Capture the cell that displays the provided text and extract its [x, y] central coordinate. 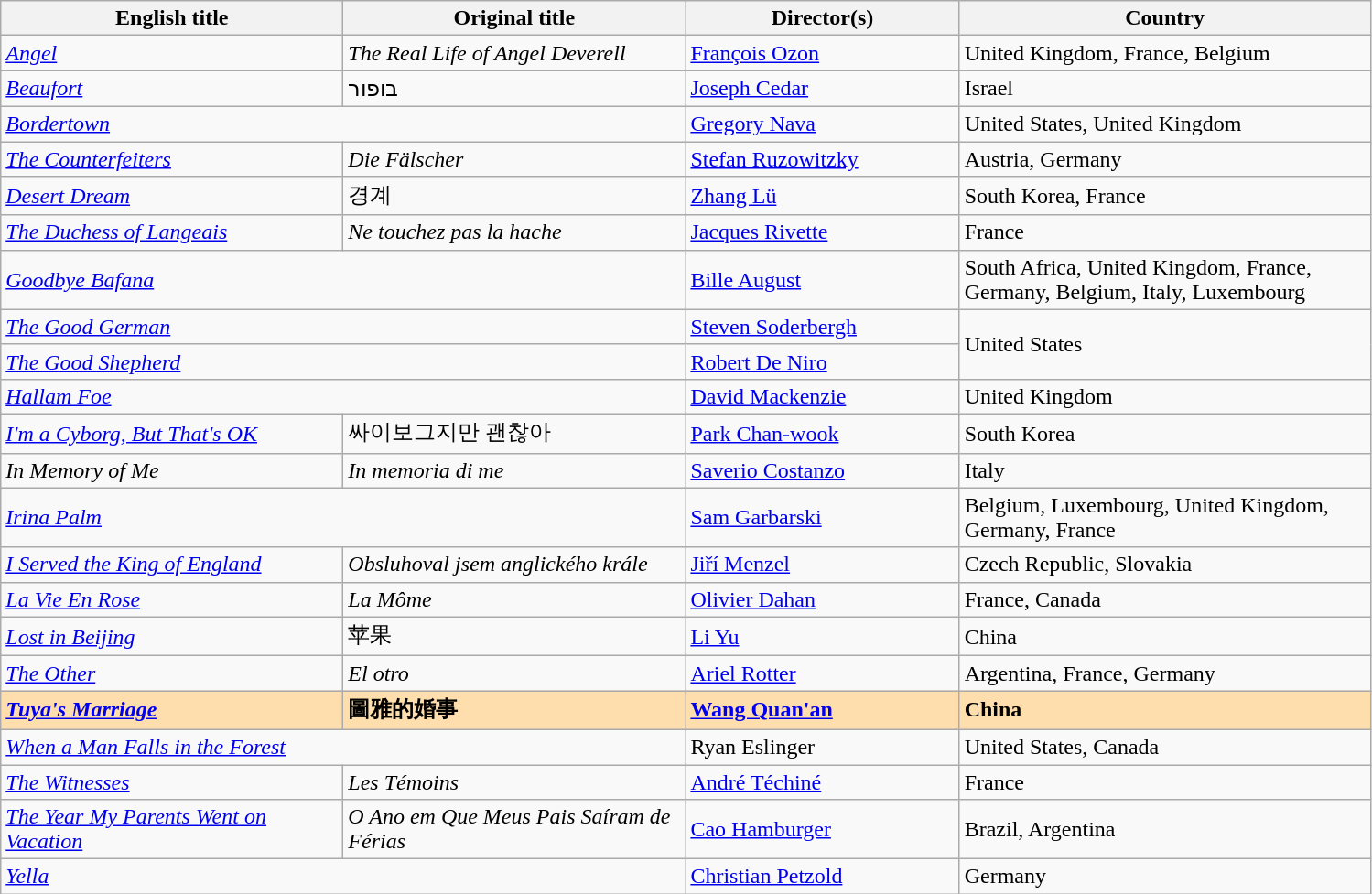
United Kingdom [1164, 396]
The Other [172, 673]
Lost in Beijing [172, 637]
Yella [343, 877]
Park Chan-wook [822, 434]
The Good Shepherd [343, 361]
Bille August [822, 280]
Obsluhoval jsem anglického krále [514, 565]
Robert De Niro [822, 361]
Country [1164, 18]
Die Fälscher [514, 158]
David Mackenzie [822, 396]
United States [1164, 344]
Gregory Nava [822, 124]
When a Man Falls in the Forest [343, 747]
Jacques Rivette [822, 232]
English title [172, 18]
Belgium, Luxembourg, United Kingdom, Germany, France [1164, 518]
Les Témoins [514, 782]
圖雅的婚事 [514, 710]
Wang Quan'an [822, 710]
François Ozon [822, 53]
Ryan Eslinger [822, 747]
Czech Republic, Slovakia [1164, 565]
싸이보그지만 괜찮아 [514, 434]
O Ano em Que Meus Pais Saíram de Férias [514, 829]
The Year My Parents Went on Vacation [172, 829]
Stefan Ruzowitzky [822, 158]
La Vie En Rose [172, 599]
Director(s) [822, 18]
Ariel Rotter [822, 673]
In memoria di me [514, 470]
Austria, Germany [1164, 158]
I Served the King of England [172, 565]
בופור [514, 89]
Olivier Dahan [822, 599]
Germany [1164, 877]
Bordertown [343, 124]
Zhang Lü [822, 196]
Italy [1164, 470]
Sam Garbarski [822, 518]
Christian Petzold [822, 877]
Brazil, Argentina [1164, 829]
The Duchess of Langeais [172, 232]
In Memory of Me [172, 470]
Steven Soderbergh [822, 327]
El otro [514, 673]
경계 [514, 196]
Desert Dream [172, 196]
Israel [1164, 89]
La Môme [514, 599]
The Real Life of Angel Deverell [514, 53]
Joseph Cedar [822, 89]
United States, United Kingdom [1164, 124]
South Africa, United Kingdom, France, Germany, Belgium, Italy, Luxembourg [1164, 280]
Argentina, France, Germany [1164, 673]
André Téchiné [822, 782]
Tuya's Marriage [172, 710]
Hallam Foe [343, 396]
United Kingdom, France, Belgium [1164, 53]
South Korea [1164, 434]
Ne touchez pas la hache [514, 232]
South Korea, France [1164, 196]
Li Yu [822, 637]
Jiří Menzel [822, 565]
France, Canada [1164, 599]
The Counterfeiters [172, 158]
Beaufort [172, 89]
苹果 [514, 637]
Irina Palm [343, 518]
The Good German [343, 327]
Original title [514, 18]
Angel [172, 53]
The Witnesses [172, 782]
Saverio Costanzo [822, 470]
Goodbye Bafana [343, 280]
I'm a Cyborg, But That's OK [172, 434]
United States, Canada [1164, 747]
Cao Hamburger [822, 829]
